Detect which cell encompasses the target text, then output its [X, Y] center coordinate. 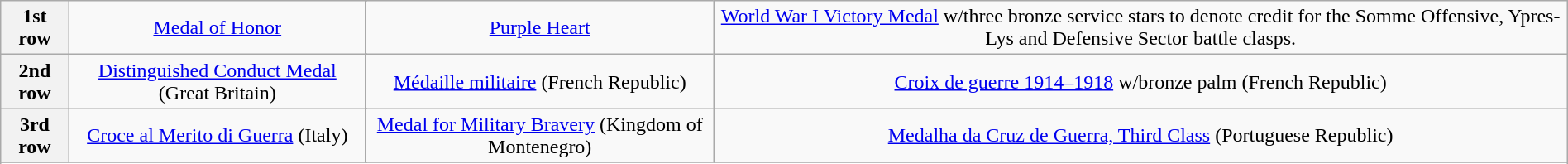
3rd row [35, 136]
Medal of Honor [217, 28]
Medal for Military Bravery (Kingdom of Montenegro) [539, 136]
Purple Heart [539, 28]
2nd row [35, 81]
Médaille militaire (French Republic) [539, 81]
Distinguished Conduct Medal (Great Britain) [217, 81]
World War I Victory Medal w/three bronze service stars to denote credit for the Somme Offensive, Ypres-Lys and Defensive Sector battle clasps. [1140, 28]
1st row [35, 28]
Croce al Merito di Guerra (Italy) [217, 136]
Medalha da Cruz de Guerra, Third Class (Portuguese Republic) [1140, 136]
Croix de guerre 1914–1918 w/bronze palm (French Republic) [1140, 81]
